Pinpoint the cell where the given text exists, returning its (x, y) midpoint coordinate. 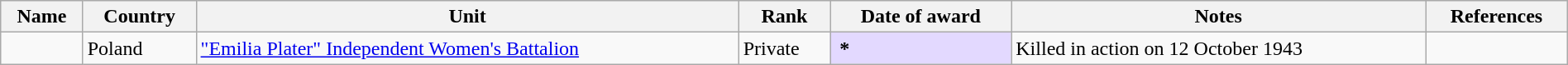
Poland (139, 48)
Private (784, 48)
Date of award (921, 17)
References (1497, 17)
Notes (1219, 17)
Name (41, 17)
Country (139, 17)
"Emilia Plater" Independent Women's Battalion (467, 48)
* (921, 48)
Killed in action on 12 October 1943 (1219, 48)
Unit (467, 17)
Rank (784, 17)
